Search for the cell housing the specified text and yield its (X, Y) center coordinate. 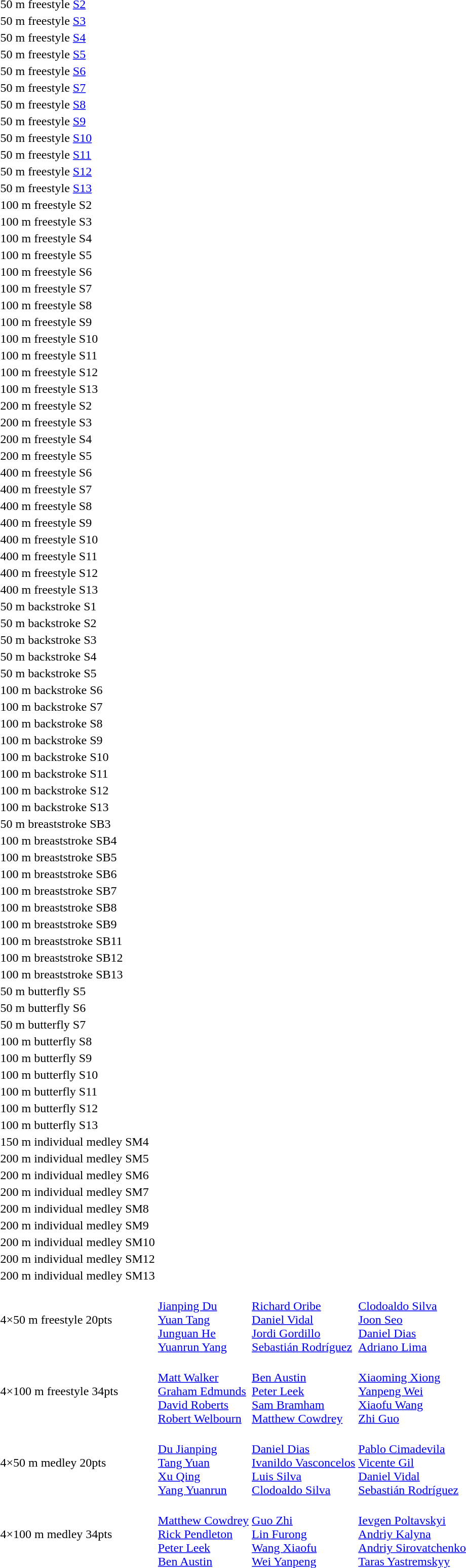
Matt Walker Graham Edmunds David Roberts Robert Welbourn (203, 1391)
Du Jianping Tang Yuan Xu Qing Yang Yuanrun (203, 1463)
Jianping Du Yuan Tang Junguan He Yuanrun Yang (203, 1320)
Daniel Dias Ivanildo Vasconcelos Luis Silva Clodoaldo Silva (304, 1463)
Richard Oribe Daniel Vidal Jordi Gordillo Sebastián Rodríguez (304, 1320)
Ben Austin Peter Leek Sam Bramham Matthew Cowdrey (304, 1391)
